For the text-containing cell, return its midpoint in [x, y] coordinate format. 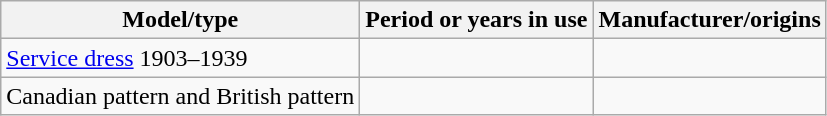
Canadian pattern and British pattern [180, 96]
Service dress 1903–1939 [180, 58]
Period or years in use [476, 20]
Manufacturer/origins [710, 20]
Model/type [180, 20]
